Output the (X, Y) coordinate of the center of the cell containing the given text.  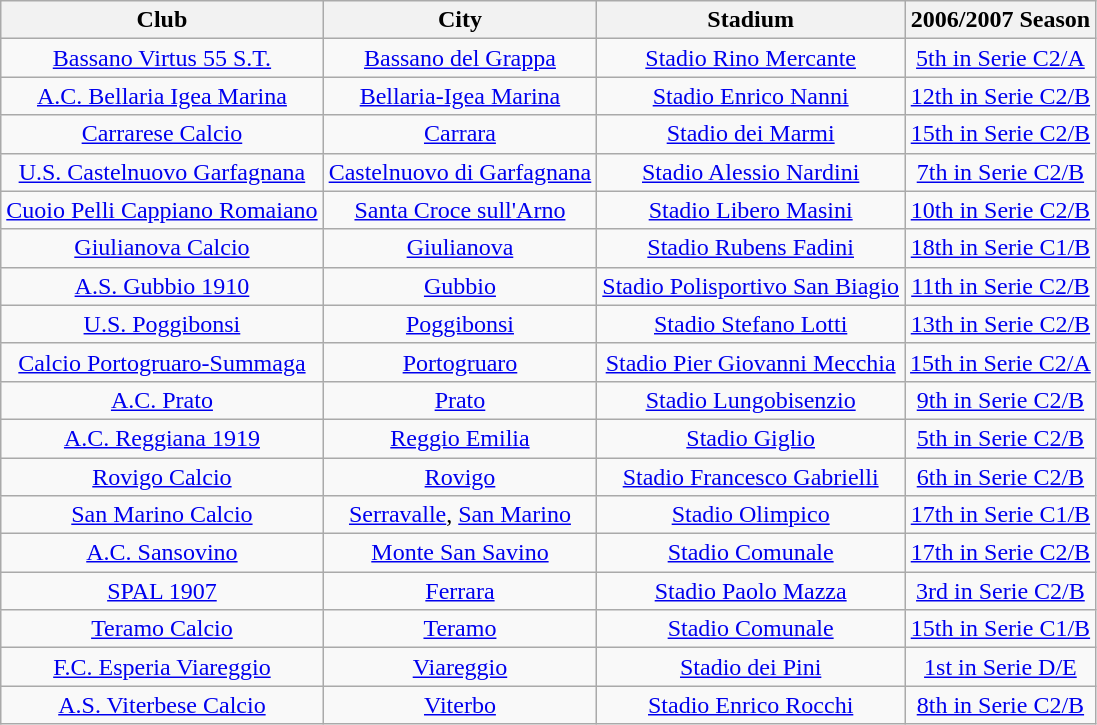
18th in Serie C1/B (1001, 248)
5th in Serie C2/A (1001, 58)
13th in Serie C2/B (1001, 324)
A.S. Gubbio 1910 (162, 286)
Rovigo (460, 477)
Stadio Polisportivo San Biagio (751, 286)
Teramo Calcio (162, 629)
U.S. Castelnuovo Garfagnana (162, 172)
Gubbio (460, 286)
Stadio Enrico Rocchi (751, 705)
Portogruaro (460, 362)
9th in Serie C2/B (1001, 400)
City (460, 20)
Stadio dei Pini (751, 667)
Stadio Alessio Nardini (751, 172)
Santa Croce sull'Arno (460, 210)
Stadio Libero Masini (751, 210)
Bassano del Grappa (460, 58)
Serravalle, San Marino (460, 515)
Calcio Portogruaro-Summaga (162, 362)
Carrara (460, 134)
17th in Serie C1/B (1001, 515)
Club (162, 20)
7th in Serie C2/B (1001, 172)
U.S. Poggibonsi (162, 324)
Bellaria-Igea Marina (460, 96)
Carrarese Calcio (162, 134)
Bassano Virtus 55 S.T. (162, 58)
Stadio Pier Giovanni Mecchia (751, 362)
San Marino Calcio (162, 515)
6th in Serie C2/B (1001, 477)
Stadio Francesco Gabrielli (751, 477)
A.S. Viterbese Calcio (162, 705)
Stadio Olimpico (751, 515)
Prato (460, 400)
Rovigo Calcio (162, 477)
15th in Serie C2/B (1001, 134)
1st in Serie D/E (1001, 667)
Cuoio Pelli Cappiano Romaiano (162, 210)
Viareggio (460, 667)
11th in Serie C2/B (1001, 286)
A.C. Bellaria Igea Marina (162, 96)
2006/2007 Season (1001, 20)
Giulianova (460, 248)
Poggibonsi (460, 324)
Ferrara (460, 591)
A.C. Prato (162, 400)
A.C. Sansovino (162, 553)
5th in Serie C2/B (1001, 438)
17th in Serie C2/B (1001, 553)
Teramo (460, 629)
8th in Serie C2/B (1001, 705)
15th in Serie C1/B (1001, 629)
Stadio Paolo Mazza (751, 591)
Viterbo (460, 705)
Stadio Stefano Lotti (751, 324)
Stadium (751, 20)
15th in Serie C2/A (1001, 362)
Stadio Enrico Nanni (751, 96)
12th in Serie C2/B (1001, 96)
Stadio Rino Mercante (751, 58)
Stadio dei Marmi (751, 134)
10th in Serie C2/B (1001, 210)
Monte San Savino (460, 553)
Giulianova Calcio (162, 248)
Stadio Lungobisenzio (751, 400)
Reggio Emilia (460, 438)
SPAL 1907 (162, 591)
3rd in Serie C2/B (1001, 591)
Stadio Giglio (751, 438)
Stadio Rubens Fadini (751, 248)
F.C. Esperia Viareggio (162, 667)
Castelnuovo di Garfagnana (460, 172)
A.C. Reggiana 1919 (162, 438)
